Locate the cell with the specified text and output its (X, Y) center coordinate. 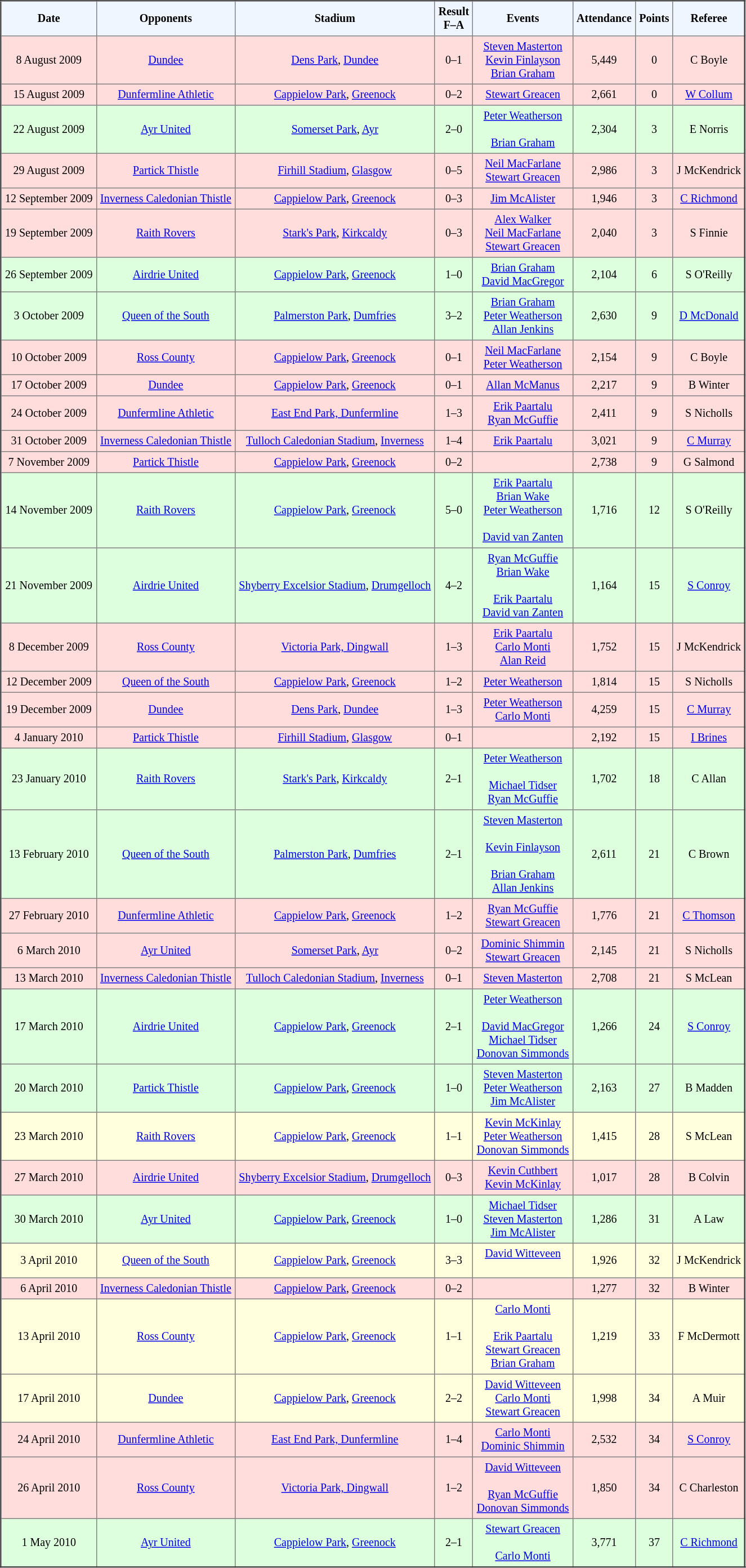
13 April 2010 (49, 1337)
B Colvin (709, 1178)
24 October 2009 (49, 413)
8 August 2009 (49, 60)
2,163 (604, 1088)
1,850 (604, 1488)
Carlo Monti Erik Paartalu Stewart Greacen Brian Graham (522, 1337)
26 April 2010 (49, 1488)
Date (49, 19)
2,661 (604, 95)
Neil MacFarlane Stewart Greacen (522, 171)
Ryan McGuffie Stewart Greacen (522, 916)
Brian Graham David MacGregor (522, 275)
Stewart Greacen (522, 95)
C Thomson (709, 916)
2,040 (604, 233)
B Madden (709, 1088)
19 September 2009 (49, 233)
12 December 2009 (49, 682)
14 November 2009 (49, 510)
1,776 (604, 916)
E Norris (709, 130)
0–5 (454, 171)
Kevin McKinlay Peter Weatherson Donovan Simmonds (522, 1137)
3,021 (604, 441)
3,771 (604, 1543)
12 (654, 510)
2,532 (604, 1440)
23 March 2010 (49, 1137)
Erik Paartalu Ryan McGuffie (522, 413)
26 September 2009 (49, 275)
29 August 2009 (49, 171)
1,716 (604, 510)
24 April 2010 (49, 1440)
Alex Walker Neil MacFarlane Stewart Greacen (522, 233)
2,708 (604, 978)
23 January 2010 (49, 779)
10 October 2009 (49, 358)
6 April 2010 (49, 1289)
2,154 (604, 358)
4–2 (454, 586)
1,926 (604, 1260)
Opponents (166, 19)
1,415 (604, 1137)
W Collum (709, 95)
15 August 2009 (49, 95)
Neil MacFarlane Peter Weatherson (522, 358)
1,277 (604, 1289)
Points (654, 19)
22 August 2009 (49, 130)
G Salmond (709, 462)
30 March 2010 (49, 1219)
5,449 (604, 60)
Referee (709, 19)
3–2 (454, 316)
Erik Paartalu Carlo Monti Alan Reid (522, 647)
1,164 (604, 586)
Steven Masterton Kevin Finlayson Brian Graham Allan Jenkins (522, 854)
4 January 2010 (49, 738)
20 March 2010 (49, 1088)
Ryan McGuffie Brian Wake Erik Paartalu David van Zanten (522, 586)
1,286 (604, 1219)
A Muir (709, 1398)
ResultF–A (454, 19)
Kevin Cuthbert Kevin McKinlay (522, 1178)
C Charleston (709, 1488)
Steven Masterton (522, 978)
1,017 (604, 1178)
2,986 (604, 171)
3 October 2009 (49, 316)
Steven Masterton Peter Weatherson Jim McAlister (522, 1088)
Erik Paartalu (522, 441)
F McDermott (709, 1337)
I Brines (709, 738)
1,946 (604, 199)
David Witteveen Carlo Monti Stewart Greacen (522, 1398)
Stewart Greacen Carlo Monti (522, 1543)
33 (654, 1337)
2–0 (454, 130)
1,219 (604, 1337)
S Finnie (709, 233)
3–3 (454, 1260)
3 April 2010 (49, 1260)
Jim McAlister (522, 199)
Brian Graham Peter Weatherson Allan Jenkins (522, 316)
27 March 2010 (49, 1178)
C Brown (709, 854)
2,192 (604, 738)
21 November 2009 (49, 586)
Peter Weatherson Carlo Monti (522, 710)
18 (654, 779)
13 March 2010 (49, 978)
Allan McManus (522, 385)
A Law (709, 1219)
19 December 2009 (49, 710)
D McDonald (709, 316)
6 March 2010 (49, 951)
5–0 (454, 510)
1,998 (604, 1398)
Erik Paartalu Brian Wake Peter Weatherson David van Zanten (522, 510)
Michael Tidser Steven Masterton Jim McAlister (522, 1219)
2,304 (604, 130)
Steven Masterton Kevin Finlayson Brian Graham (522, 60)
2,630 (604, 316)
Peter Weatherson Michael Tidser Ryan McGuffie (522, 779)
C Allan (709, 779)
27 (654, 1088)
17 April 2010 (49, 1398)
31 October 2009 (49, 441)
2,411 (604, 413)
Peter Weatherson Brian Graham (522, 130)
Dominic Shimmin Stewart Greacen (522, 951)
1,752 (604, 647)
2,104 (604, 275)
7 November 2009 (49, 462)
37 (654, 1543)
4,259 (604, 710)
12 September 2009 (49, 199)
17 October 2009 (49, 385)
Peter Weatherson David MacGregor Michael Tidser Donovan Simmonds (522, 1027)
6 (654, 275)
2–2 (454, 1398)
Events (522, 19)
31 (654, 1219)
1 May 2010 (49, 1543)
17 March 2010 (49, 1027)
David Witteveen Ryan McGuffie Donovan Simmonds (522, 1488)
13 February 2010 (49, 854)
1,266 (604, 1027)
Peter Weatherson (522, 682)
2,145 (604, 951)
8 December 2009 (49, 647)
David Witteveen (522, 1260)
2,738 (604, 462)
Attendance (604, 19)
27 February 2010 (49, 916)
1,702 (604, 779)
24 (654, 1027)
1,814 (604, 682)
Carlo Monti Dominic Shimmin (522, 1440)
2,217 (604, 385)
2,611 (604, 854)
Stadium (335, 19)
